From the cell containing the given text, extract its center point as [x, y] coordinate. 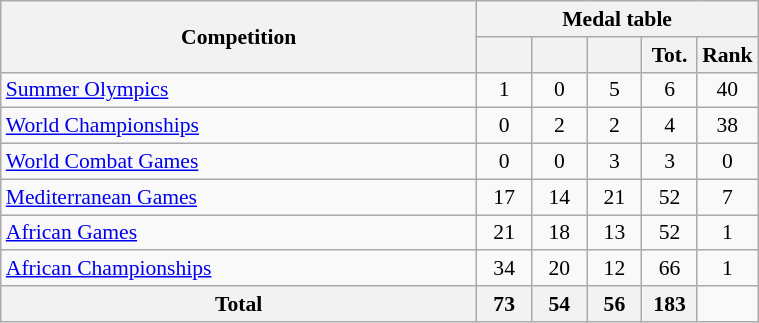
13 [614, 233]
Competition [239, 36]
17 [504, 197]
73 [504, 304]
World Championships [239, 126]
12 [614, 269]
Tot. [670, 55]
18 [560, 233]
7 [728, 197]
54 [560, 304]
20 [560, 269]
Medal table [618, 19]
40 [728, 90]
14 [560, 197]
Mediterranean Games [239, 197]
38 [728, 126]
66 [670, 269]
Rank [728, 55]
56 [614, 304]
African Championships [239, 269]
6 [670, 90]
African Games [239, 233]
5 [614, 90]
183 [670, 304]
4 [670, 126]
World Combat Games [239, 162]
34 [504, 269]
Summer Olympics [239, 90]
Total [239, 304]
